Provide the [x, y] coordinate of the cell's center where the given text is located.  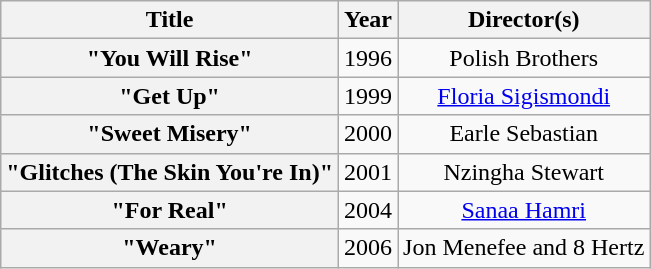
Jon Menefee and 8 Hertz [524, 248]
2001 [368, 172]
2000 [368, 134]
1996 [368, 58]
Year [368, 20]
Earle Sebastian [524, 134]
2006 [368, 248]
Title [170, 20]
Nzingha Stewart [524, 172]
Director(s) [524, 20]
Floria Sigismondi [524, 96]
"Weary" [170, 248]
"For Real" [170, 210]
"Sweet Misery" [170, 134]
1999 [368, 96]
"Get Up" [170, 96]
Sanaa Hamri [524, 210]
"You Will Rise" [170, 58]
"Glitches (The Skin You're In)" [170, 172]
2004 [368, 210]
Polish Brothers [524, 58]
